Search for the cell housing the specified text and yield its (X, Y) center coordinate. 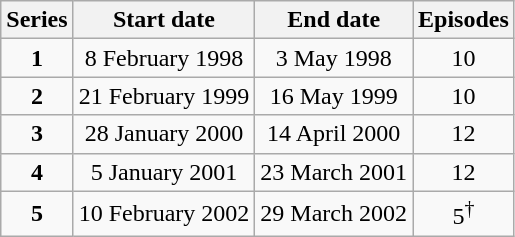
Start date (164, 20)
Series (37, 20)
10 February 2002 (164, 214)
16 May 1999 (334, 96)
3 May 1998 (334, 58)
23 March 2001 (334, 172)
29 March 2002 (334, 214)
2 (37, 96)
Episodes (464, 20)
1 (37, 58)
14 April 2000 (334, 134)
3 (37, 134)
5† (464, 214)
End date (334, 20)
4 (37, 172)
5 (37, 214)
5 January 2001 (164, 172)
8 February 1998 (164, 58)
28 January 2000 (164, 134)
21 February 1999 (164, 96)
